Search for the cell housing the specified text and yield its (X, Y) center coordinate. 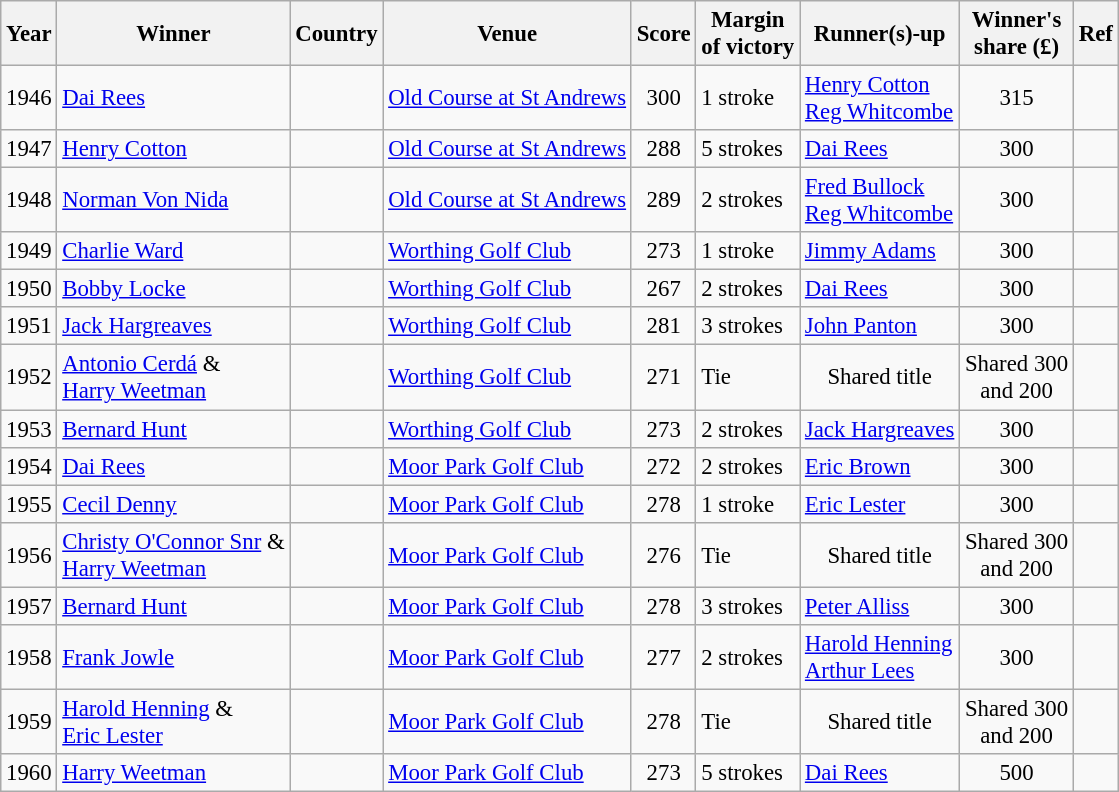
Frank Jowle (174, 658)
Harold Henning Arthur Lees (880, 658)
1952 (29, 378)
267 (664, 289)
1947 (29, 149)
1958 (29, 658)
1955 (29, 504)
277 (664, 658)
Christy O'Connor Snr &Harry Weetman (174, 554)
272 (664, 466)
500 (1017, 773)
315 (1017, 98)
1946 (29, 98)
Peter Alliss (880, 606)
Year (29, 34)
Norman Von Nida (174, 200)
Bobby Locke (174, 289)
1956 (29, 554)
1950 (29, 289)
Winner'sshare (£) (1017, 34)
288 (664, 149)
1957 (29, 606)
1953 (29, 429)
1948 (29, 200)
Ref (1096, 34)
Cecil Denny (174, 504)
Charlie Ward (174, 251)
289 (664, 200)
Harold Henning &Eric Lester (174, 722)
271 (664, 378)
1949 (29, 251)
Marginof victory (748, 34)
281 (664, 327)
Jimmy Adams (880, 251)
Henry Cotton Reg Whitcombe (880, 98)
John Panton (880, 327)
Eric Brown (880, 466)
Runner(s)-up (880, 34)
Henry Cotton (174, 149)
276 (664, 554)
1959 (29, 722)
Antonio Cerdá &Harry Weetman (174, 378)
Harry Weetman (174, 773)
Winner (174, 34)
1954 (29, 466)
Eric Lester (880, 504)
Venue (508, 34)
Score (664, 34)
Fred Bullock Reg Whitcombe (880, 200)
1951 (29, 327)
1960 (29, 773)
Country (336, 34)
